Extract the [X, Y] coordinate from the center of the cell holding the provided text.  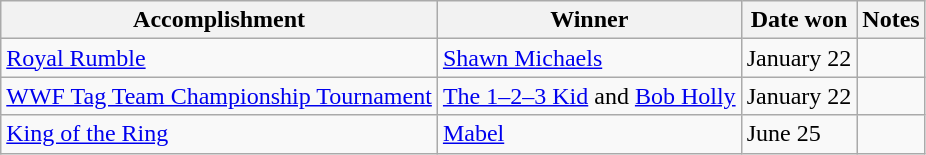
Royal Rumble [220, 58]
The 1–2–3 Kid and Bob Holly [589, 96]
Shawn Michaels [589, 58]
Date won [799, 20]
Accomplishment [220, 20]
June 25 [799, 134]
WWF Tag Team Championship Tournament [220, 96]
King of the Ring [220, 134]
Notes [891, 20]
Winner [589, 20]
Mabel [589, 134]
